Return the [X, Y] coordinate for the center point of the cell that contains the specified text.  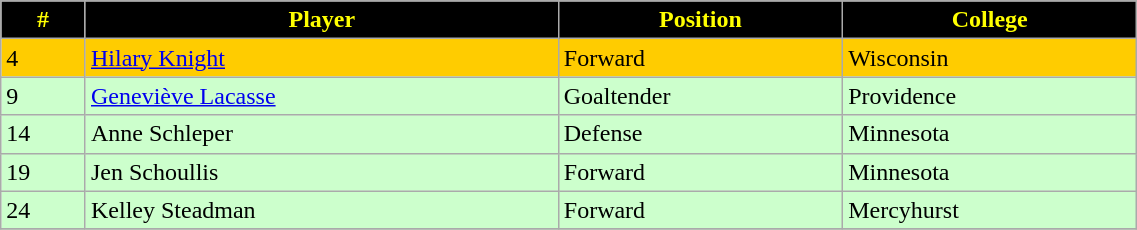
Player [322, 20]
9 [44, 96]
14 [44, 134]
Hilary Knight [322, 58]
Kelley Steadman [322, 210]
College [990, 20]
Providence [990, 96]
Wisconsin [990, 58]
Goaltender [700, 96]
4 [44, 58]
# [44, 20]
Defense [700, 134]
Jen Schoullis [322, 172]
24 [44, 210]
Geneviève Lacasse [322, 96]
Mercyhurst [990, 210]
19 [44, 172]
Position [700, 20]
Anne Schleper [322, 134]
